Locate the cell with the specified text and output its (X, Y) center coordinate. 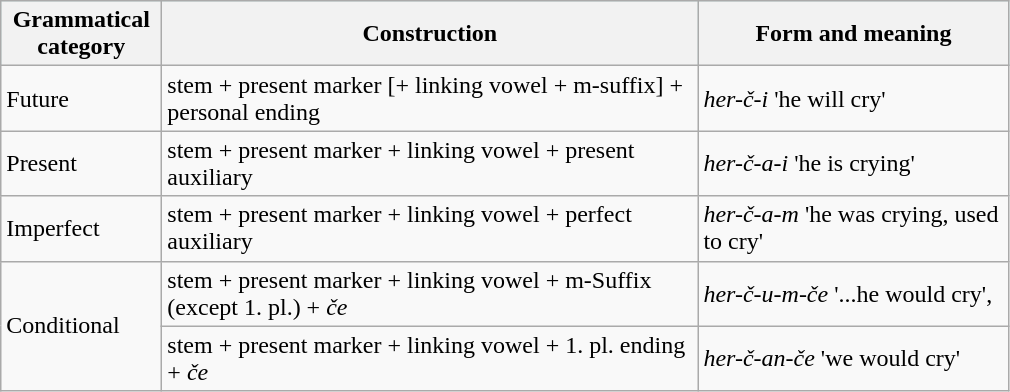
Imperfect (82, 228)
her-č-a-m 'he was crying, used to cry' (854, 228)
her-č-a-i 'he is crying' (854, 164)
her-č-i 'he will cry' (854, 98)
Grammaticalcategory (82, 34)
stem + present marker + linking vowel + m-Suffix (except 1. pl.) + če (430, 294)
Form and meaning (854, 34)
stem + present marker [+ linking vowel + m-suffix] + personal ending (430, 98)
stem + present marker + linking vowel + present auxiliary (430, 164)
stem + present marker + linking vowel + perfect auxiliary (430, 228)
her-č-u-m-če '...he would cry', (854, 294)
stem + present marker + linking vowel + 1. pl. ending + če (430, 358)
Present (82, 164)
Conditional (82, 326)
Construction (430, 34)
Future (82, 98)
her-č-an-če 'we would cry' (854, 358)
